Determine the [X, Y] coordinate at the center of the cell enclosing the given text.  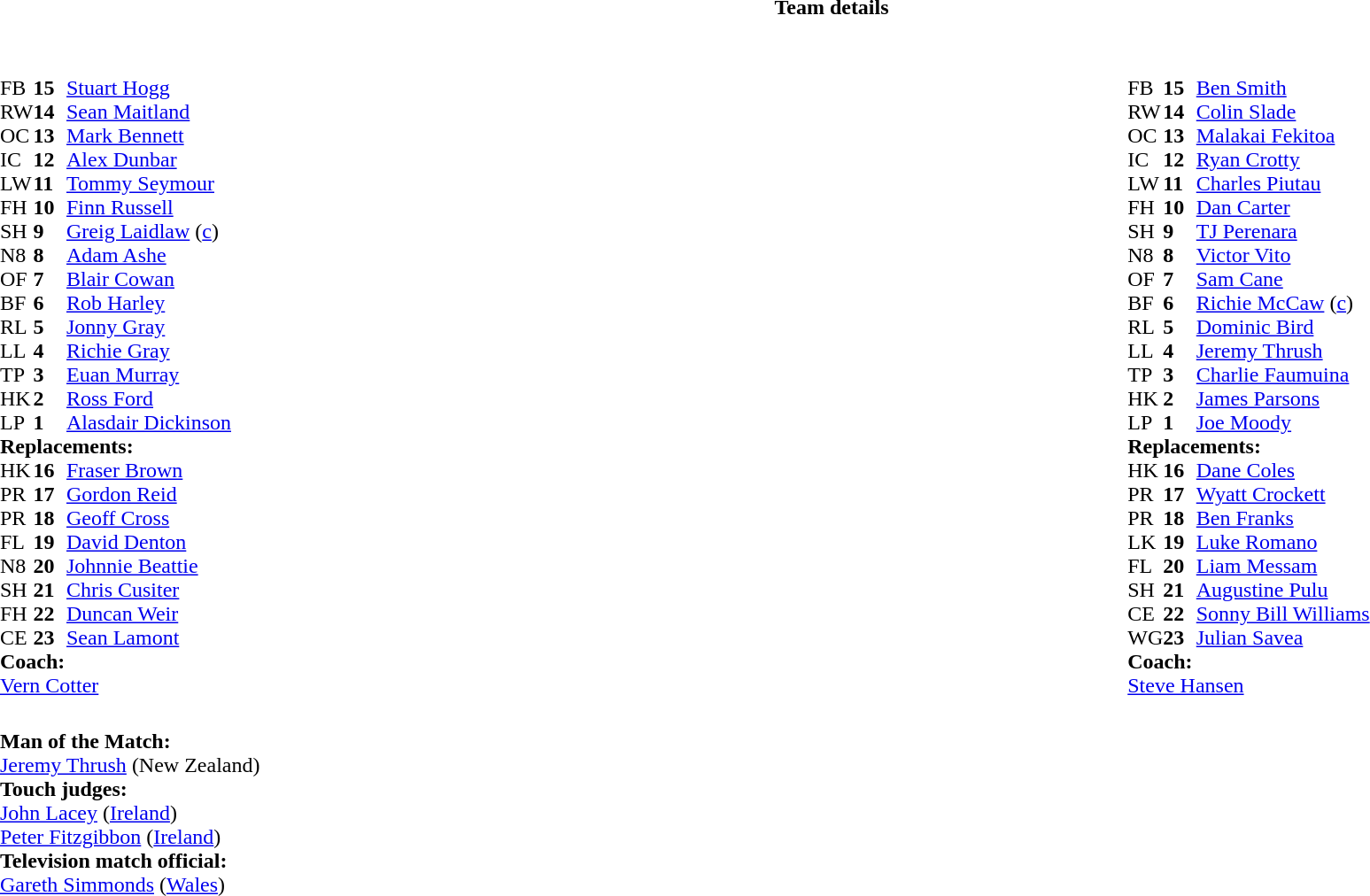
Ross Ford [149, 398]
Charles Piutau [1283, 184]
Dominic Bird [1283, 328]
Chris Cusiter [149, 590]
Joe Moody [1283, 423]
LK [1145, 542]
Mark Bennett [149, 136]
Finn Russell [149, 207]
Malakai Fekitoa [1283, 136]
Colin Slade [1283, 112]
Dane Coles [1283, 471]
Jonny Gray [149, 328]
Luke Romano [1283, 542]
Gordon Reid [149, 494]
Wyatt Crockett [1283, 494]
Geoff Cross [149, 519]
David Denton [149, 542]
Liam Messam [1283, 567]
Sam Cane [1283, 280]
Ryan Crotty [1283, 159]
WG [1145, 637]
Ben Smith [1283, 89]
Richie McCaw (c) [1283, 303]
Rob Harley [149, 303]
Richie Gray [149, 351]
Victor Vito [1283, 255]
Johnnie Beattie [149, 567]
James Parsons [1283, 398]
Blair Cowan [149, 280]
Greig Laidlaw (c) [149, 232]
Fraser Brown [149, 471]
Jeremy Thrush [1283, 351]
Augustine Pulu [1283, 590]
Euan Murray [149, 375]
Stuart Hogg [149, 89]
Charlie Faumuina [1283, 375]
Adam Ashe [149, 255]
Ben Franks [1283, 519]
Sean Lamont [149, 637]
Duncan Weir [149, 614]
Sonny Bill Williams [1283, 614]
Dan Carter [1283, 207]
Steve Hansen [1249, 685]
Vern Cotter [115, 685]
TJ Perenara [1283, 232]
Sean Maitland [149, 112]
Tommy Seymour [149, 184]
Alex Dunbar [149, 159]
Alasdair Dickinson [149, 423]
Julian Savea [1283, 637]
